Locate the cell with the specified text and output its (X, Y) center coordinate. 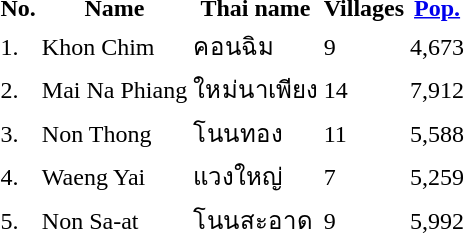
11 (364, 133)
แวงใหญ่ (256, 176)
คอนฉิม (256, 46)
โนนทอง (256, 133)
Non Thong (114, 133)
ใหม่นาเพียง (256, 90)
Mai Na Phiang (114, 90)
7 (364, 176)
9 (364, 46)
Khon Chim (114, 46)
14 (364, 90)
Waeng Yai (114, 176)
